Identify which cell holds the provided text, then report its (x, y) central coordinate. 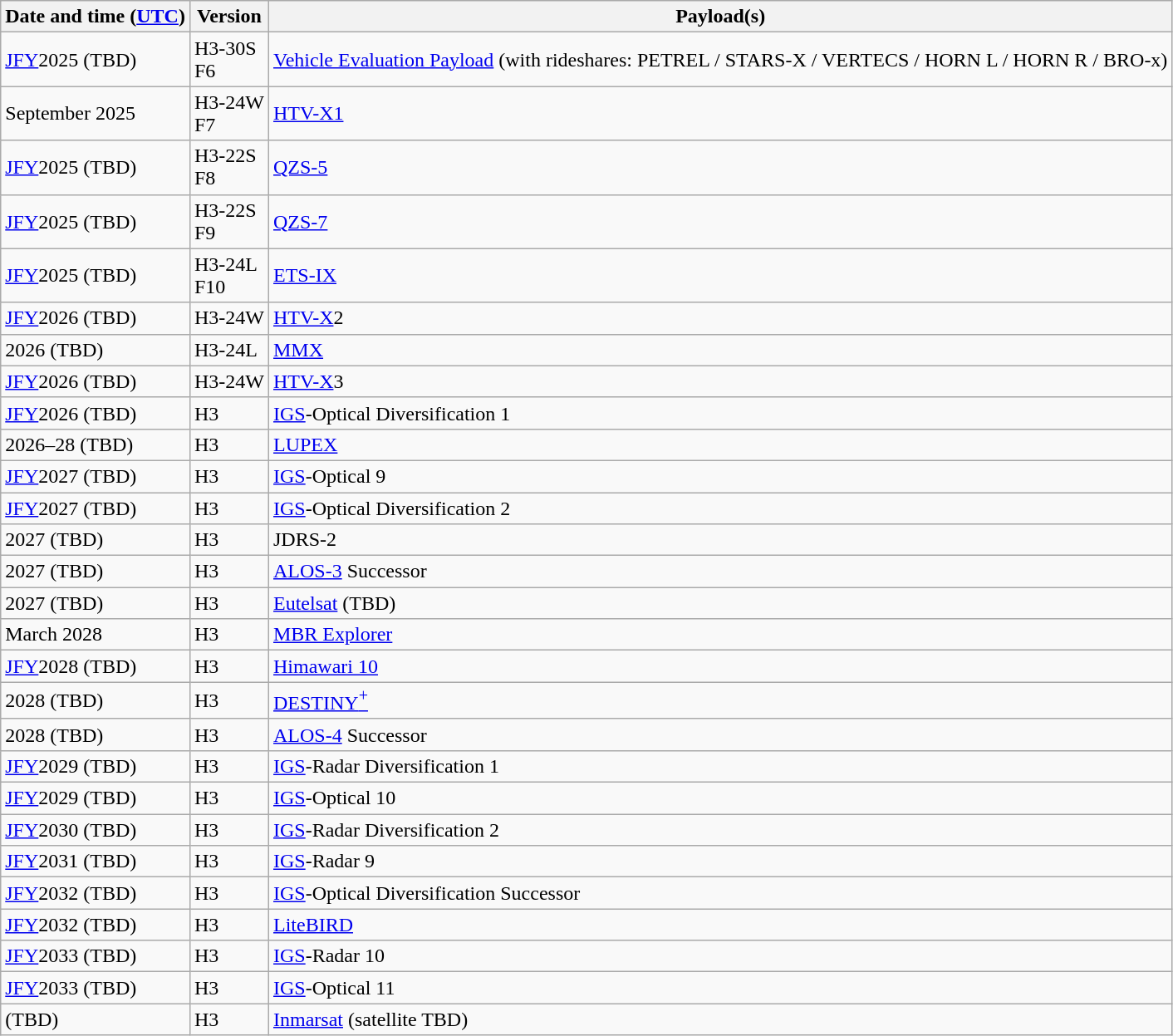
IGS-Radar 9 (719, 862)
IGS-Radar Diversification 2 (719, 830)
ALOS-4 Successor (719, 734)
Himawari 10 (719, 666)
2026–28 (TBD) (96, 444)
MBR Explorer (719, 635)
ETS-IX (719, 276)
QZS-7 (719, 221)
JFY2028 (TBD) (96, 666)
JFY2030 (TBD) (96, 830)
Eutelsat (TBD) (719, 603)
IGS-Optical 9 (719, 476)
March 2028 (96, 635)
JFY2031 (TBD) (96, 862)
ALOS-3 Successor (719, 572)
IGS-Radar Diversification 1 (719, 766)
JDRS-2 (719, 540)
LiteBIRD (719, 925)
HTV-X2 (719, 318)
IGS-Optical 10 (719, 798)
Inmarsat (satellite TBD) (719, 1019)
H3-22SF8 (229, 168)
H3-30SF6 (229, 60)
H3-22SF9 (229, 221)
September 2025 (96, 113)
Date and time (UTC) (96, 17)
HTV-X1 (719, 113)
2026 (TBD) (96, 350)
IGS-Optical Diversification Successor (719, 893)
IGS-Optical Diversification 1 (719, 413)
H3-24LF10 (229, 276)
H3-24WF7 (229, 113)
QZS-5 (719, 168)
MMX (719, 350)
DESTINY+ (719, 701)
IGS-Optical Diversification 2 (719, 508)
HTV-X3 (719, 381)
Version (229, 17)
Payload(s) (719, 17)
Vehicle Evaluation Payload (with rideshares: PETREL / STARS-X / VERTECS / HORN L / HORN R / BRO-x) (719, 60)
H3-24L (229, 350)
IGS-Optical 11 (719, 988)
LUPEX (719, 444)
(TBD) (96, 1019)
IGS-Radar 10 (719, 956)
